Detect which cell encompasses the target text, then output its [X, Y] center coordinate. 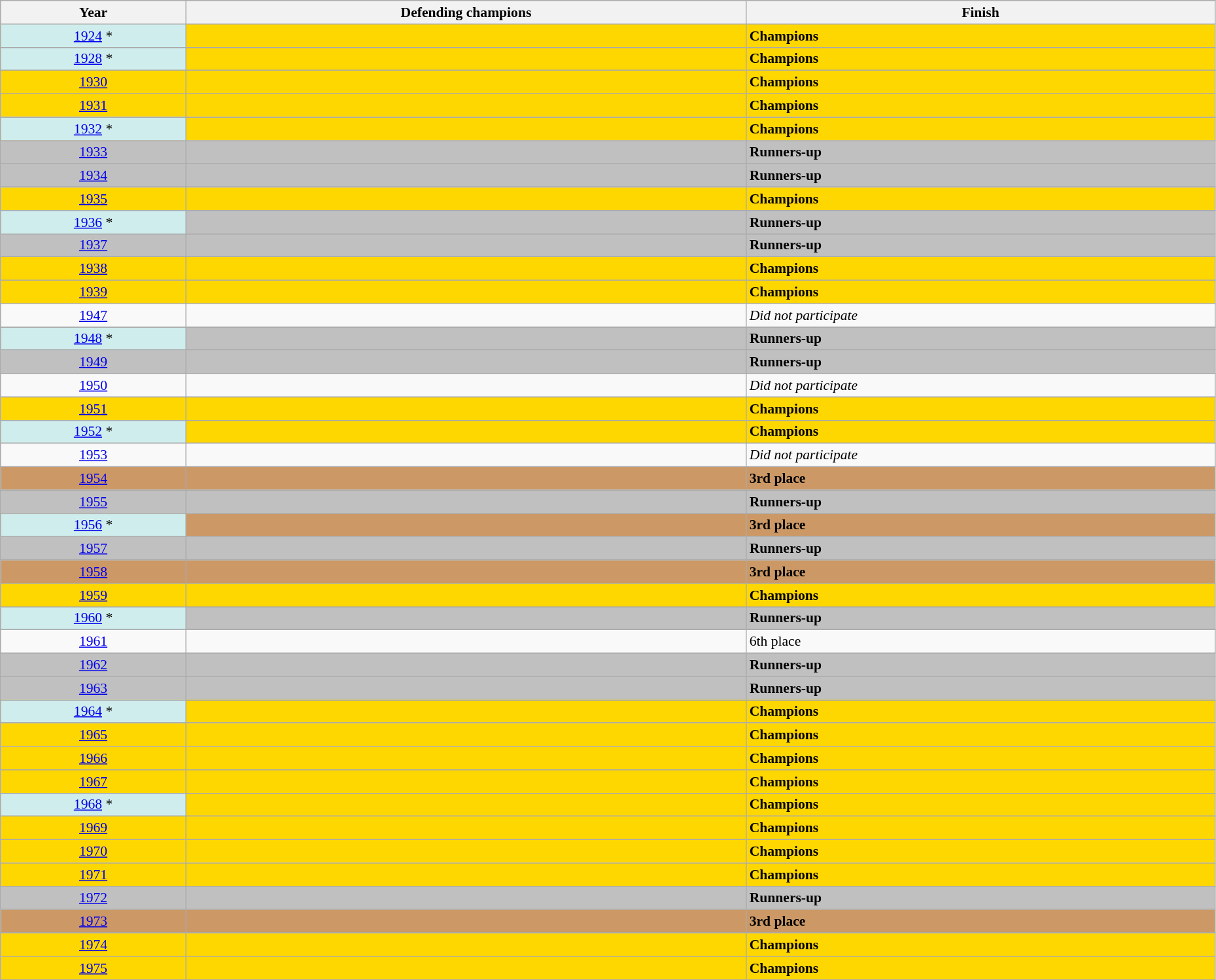
1950 [94, 385]
1960 * [94, 618]
1952 * [94, 432]
1934 [94, 176]
Year [94, 12]
Finish [981, 12]
1954 [94, 479]
1953 [94, 455]
1971 [94, 875]
1936 * [94, 222]
1962 [94, 665]
1947 [94, 315]
1928 * [94, 59]
1961 [94, 642]
1931 [94, 106]
1966 [94, 758]
1935 [94, 199]
1933 [94, 152]
1939 [94, 292]
1969 [94, 828]
1949 [94, 362]
1963 [94, 688]
1973 [94, 922]
1937 [94, 245]
1924 * [94, 36]
1958 [94, 572]
1955 [94, 502]
1956 * [94, 525]
1964 * [94, 712]
1957 [94, 549]
Defending champions [466, 12]
1965 [94, 735]
1938 [94, 269]
1930 [94, 82]
6th place [981, 642]
1951 [94, 409]
1932 * [94, 129]
1967 [94, 782]
1970 [94, 852]
1968 * [94, 805]
1959 [94, 595]
1974 [94, 945]
1948 * [94, 339]
1975 [94, 968]
1972 [94, 898]
